Pinpoint the cell where the given text exists, returning its [x, y] midpoint coordinate. 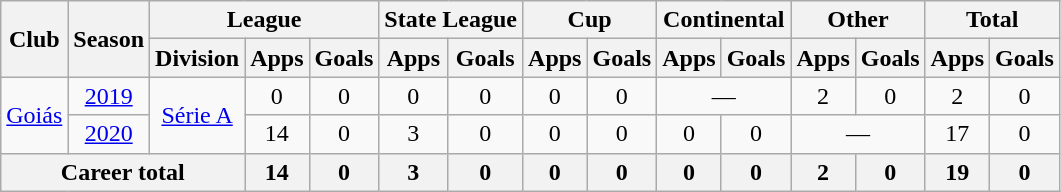
Other [858, 20]
19 [957, 172]
League [264, 20]
2019 [109, 96]
Career total [123, 172]
State League [451, 20]
2020 [109, 134]
Cup [590, 20]
Season [109, 39]
Division [198, 58]
Série A [198, 115]
17 [957, 134]
Continental [724, 20]
Club [34, 39]
Goiás [34, 115]
Total [992, 20]
